For the text-containing cell, return its midpoint in [x, y] coordinate format. 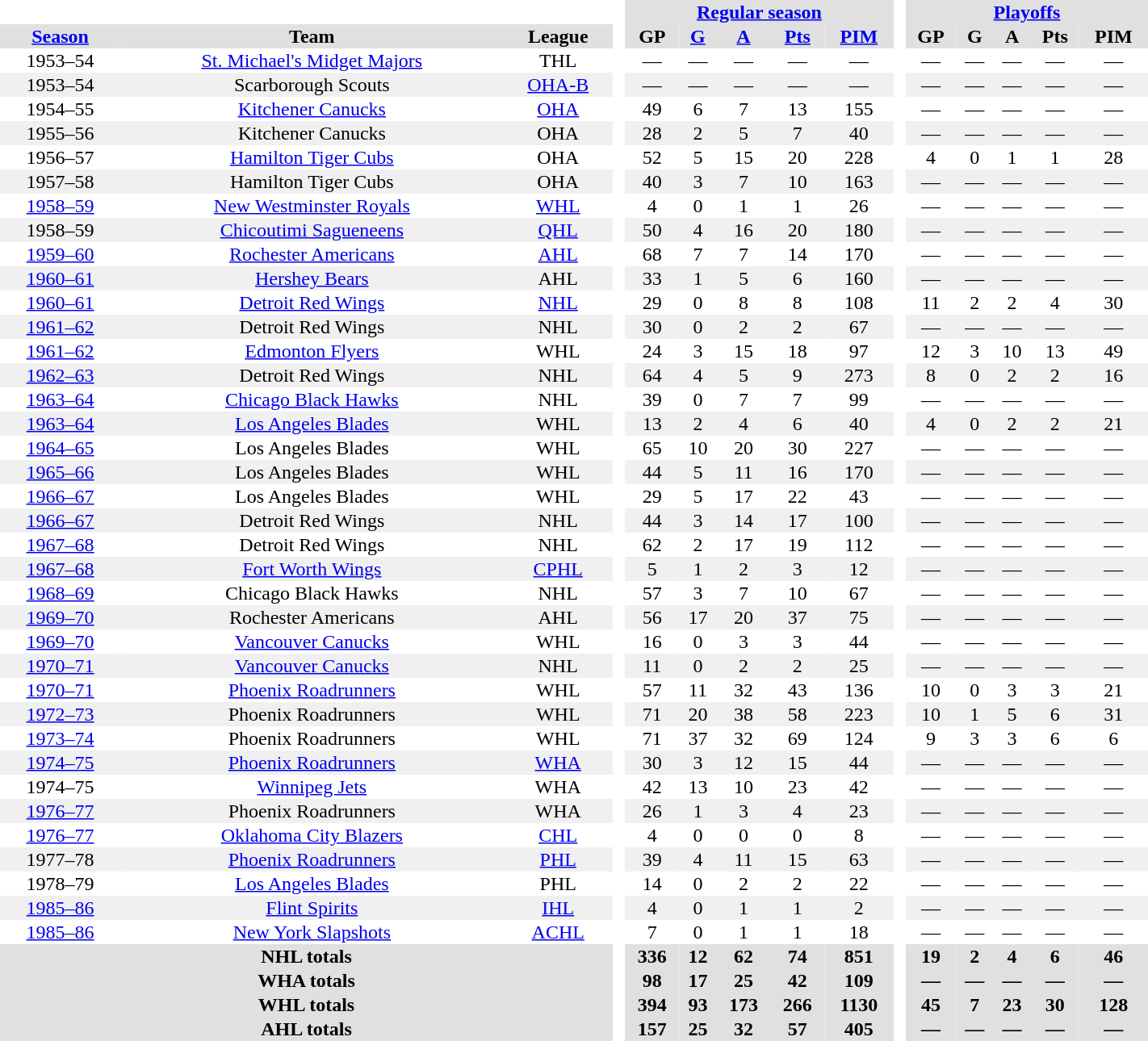
155 [859, 109]
108 [859, 303]
124 [859, 738]
93 [698, 1005]
68 [652, 254]
1956–57 [60, 157]
1968–69 [60, 593]
IHL [557, 908]
63 [859, 859]
33 [652, 278]
163 [859, 182]
1965–66 [60, 472]
173 [744, 1005]
Flint Spirits [312, 908]
WHL totals [307, 1005]
1978–79 [60, 884]
1130 [859, 1005]
75 [859, 617]
1959–60 [60, 254]
74 [798, 956]
Season [60, 36]
Oklahoma City Blazers [312, 835]
273 [859, 375]
Chicoutimi Sagueneens [312, 230]
97 [859, 351]
223 [859, 714]
League [557, 36]
OHA-B [557, 85]
69 [798, 738]
336 [652, 956]
98 [652, 980]
112 [859, 545]
227 [859, 448]
1955–56 [60, 133]
Team [312, 36]
1954–55 [60, 109]
58 [798, 714]
Edmonton Flyers [312, 351]
128 [1114, 1005]
160 [859, 278]
AHL totals [307, 1029]
45 [931, 1005]
52 [652, 157]
1964–65 [60, 448]
405 [859, 1029]
1957–58 [60, 182]
38 [744, 714]
31 [1114, 714]
99 [859, 399]
136 [859, 690]
266 [798, 1005]
St. Michael's Midget Majors [312, 61]
Regular season [759, 12]
New York Slapshots [312, 932]
394 [652, 1005]
46 [1114, 956]
100 [859, 520]
1973–74 [60, 738]
THL [557, 61]
New Westminster Royals [312, 206]
1977–78 [60, 859]
65 [652, 448]
CPHL [557, 569]
Winnipeg Jets [312, 787]
50 [652, 230]
1962–63 [60, 375]
157 [652, 1029]
1972–73 [60, 714]
CHL [557, 835]
56 [652, 617]
851 [859, 956]
Fort Worth Wings [312, 569]
24 [652, 351]
QHL [557, 230]
228 [859, 157]
ACHL [557, 932]
WHA totals [307, 980]
Scarborough Scouts [312, 85]
64 [652, 375]
109 [859, 980]
Playoffs [1027, 12]
NHL totals [307, 956]
Hershey Bears [312, 278]
180 [859, 230]
